Determine the (x, y) coordinate at the center of the cell enclosing the given text.  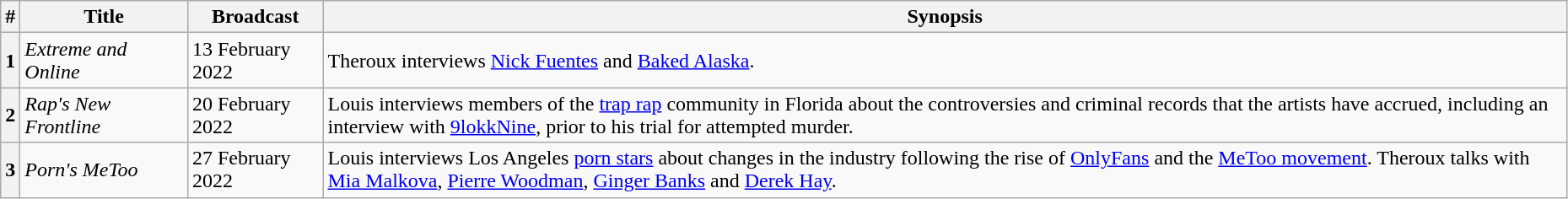
2 (10, 115)
3 (10, 170)
# (10, 17)
13 February 2022 (255, 61)
27 February 2022 (255, 170)
Extreme and Online (105, 61)
Theroux interviews Nick Fuentes and Baked Alaska. (945, 61)
Rap's New Frontline (105, 115)
1 (10, 61)
20 February 2022 (255, 115)
Broadcast (255, 17)
Porn's MeToo (105, 170)
Synopsis (945, 17)
Title (105, 17)
